Find where the given text appears and provide that cell's center as [x, y] coordinate. 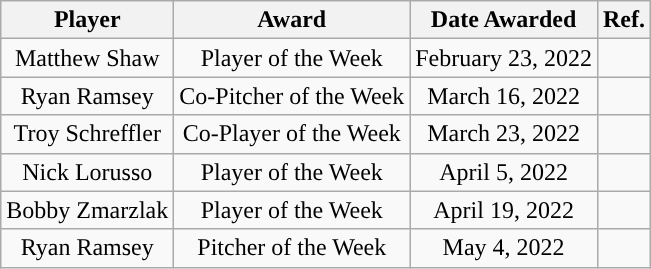
Pitcher of the Week [292, 248]
April 19, 2022 [504, 210]
Ref. [624, 20]
March 16, 2022 [504, 96]
Player [88, 20]
April 5, 2022 [504, 172]
Date Awarded [504, 20]
May 4, 2022 [504, 248]
Nick Lorusso [88, 172]
Bobby Zmarzlak [88, 210]
February 23, 2022 [504, 58]
Co-Player of the Week [292, 134]
Matthew Shaw [88, 58]
March 23, 2022 [504, 134]
Troy Schreffler [88, 134]
Co-Pitcher of the Week [292, 96]
Award [292, 20]
